Extract the [x, y] coordinate from the center of the cell holding the provided text.  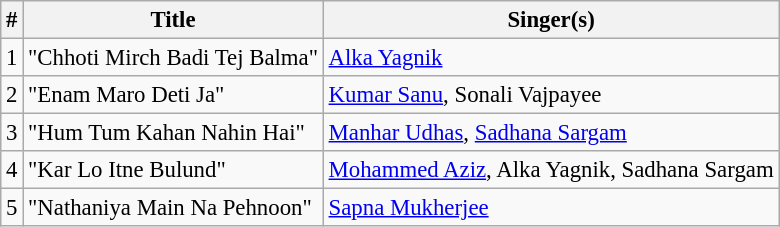
"Nathaniya Main Na Pehnoon" [174, 208]
# [12, 20]
"Chhoti Mirch Badi Tej Balma" [174, 58]
2 [12, 95]
3 [12, 133]
Sapna Mukherjee [551, 208]
4 [12, 170]
"Enam Maro Deti Ja" [174, 95]
Title [174, 20]
5 [12, 208]
Singer(s) [551, 20]
"Hum Tum Kahan Nahin Hai" [174, 133]
Alka Yagnik [551, 58]
Mohammed Aziz, Alka Yagnik, Sadhana Sargam [551, 170]
1 [12, 58]
"Kar Lo Itne Bulund" [174, 170]
Kumar Sanu, Sonali Vajpayee [551, 95]
Manhar Udhas, Sadhana Sargam [551, 133]
